Find where the given text appears and provide that cell's center as (x, y) coordinate. 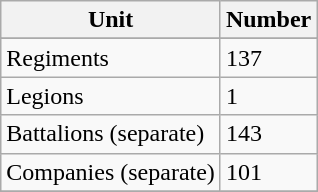
Regiments (111, 58)
101 (268, 172)
137 (268, 58)
Unit (111, 20)
1 (268, 96)
Companies (separate) (111, 172)
143 (268, 134)
Legions (111, 96)
Number (268, 20)
Battalions (separate) (111, 134)
